Capture the cell that displays the provided text and extract its [X, Y] central coordinate. 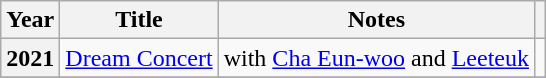
Notes [376, 20]
Dream Concert [139, 58]
Title [139, 20]
with Cha Eun-woo and Leeteuk [376, 58]
Year [30, 20]
2021 [30, 58]
